Locate the cell with the specified text and output its (X, Y) center coordinate. 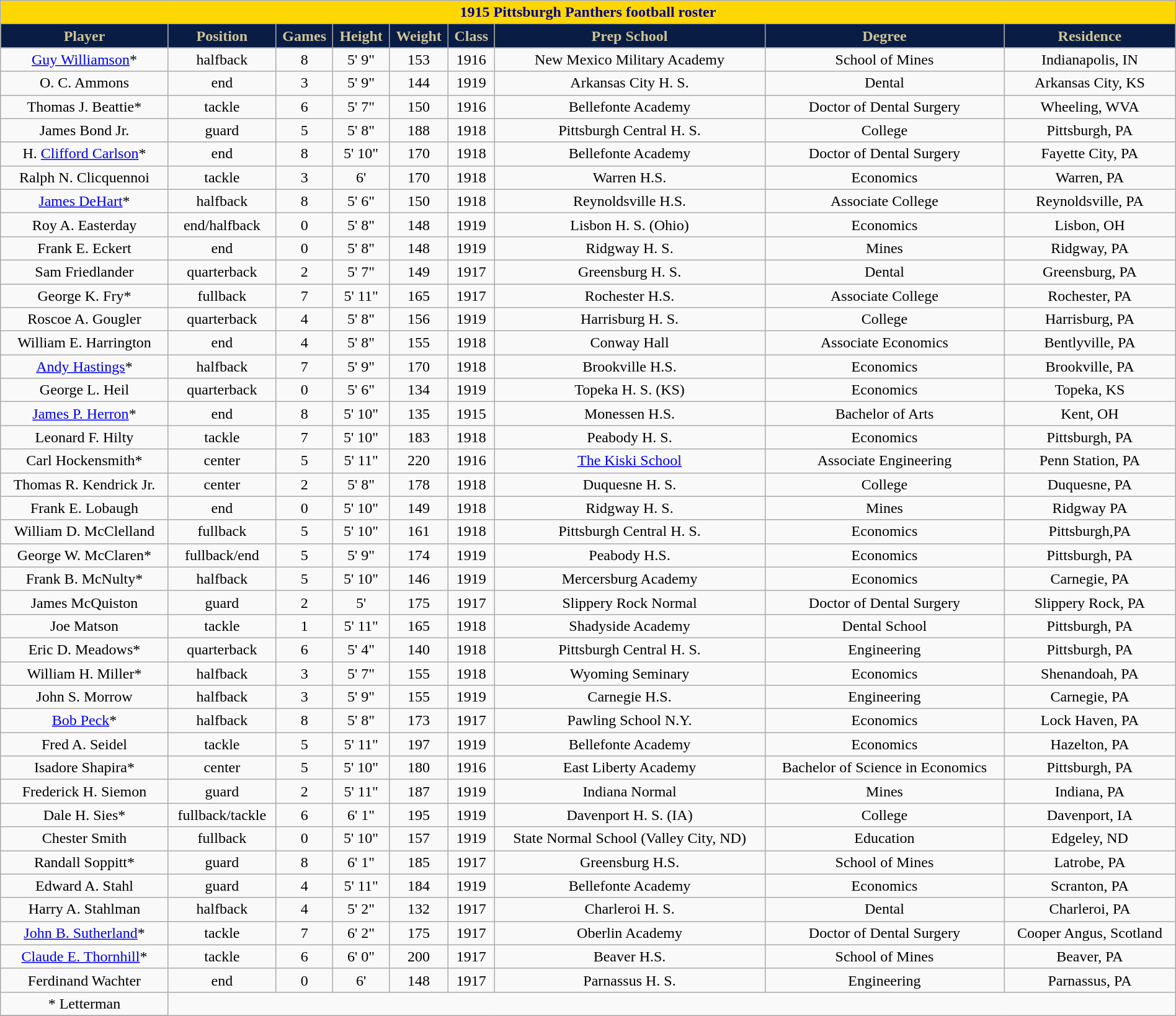
Harrisburg, PA (1090, 319)
Thomas J. Beattie* (84, 107)
132 (418, 909)
George K. Fry* (84, 296)
Wyoming Seminary (630, 673)
end/halfback (222, 225)
Greensburg H.S. (630, 862)
Education (884, 839)
Bachelor of Arts (884, 414)
Lisbon H. S. (Ohio) (630, 225)
Reynoldsville H.S. (630, 201)
State Normal School (Valley City, ND) (630, 839)
James P. Herron* (84, 414)
Sam Friedlander (84, 272)
178 (418, 484)
Harry A. Stahlman (84, 909)
Prep School (630, 36)
174 (418, 555)
135 (418, 414)
New Mexico Military Academy (630, 60)
fullback/tackle (222, 815)
East Liberty Academy (630, 768)
Ferdinand Wachter (84, 980)
Arkansas City H. S. (630, 83)
William E. Harrington (84, 343)
Slippery Rock, PA (1090, 602)
Edward A. Stahl (84, 886)
Cooper Angus, Scotland (1090, 933)
185 (418, 862)
Shenandoah, PA (1090, 673)
140 (418, 649)
Parnassus, PA (1090, 980)
Davenport H. S. (IA) (630, 815)
Frank E. Eckert (84, 248)
Claude E. Thornhill* (84, 956)
Fred A. Seidel (84, 744)
James DeHart* (84, 201)
Pittsburgh,PA (1090, 532)
Greensburg, PA (1090, 272)
Player (84, 36)
Carnegie H.S. (630, 697)
Leonard F. Hilty (84, 437)
Parnassus H. S. (630, 980)
Edgeley, ND (1090, 839)
146 (418, 579)
Ralph N. Clicquennoi (84, 177)
Kent, OH (1090, 414)
188 (418, 130)
Bentlyville, PA (1090, 343)
Scranton, PA (1090, 886)
George L. Heil (84, 390)
Arkansas City, KS (1090, 83)
Guy Williamson* (84, 60)
James Bond Jr. (84, 130)
Wheeling, WVA (1090, 107)
Beaver H.S. (630, 956)
173 (418, 721)
Degree (884, 36)
Duquesne H. S. (630, 484)
Eric D. Meadows* (84, 649)
John S. Morrow (84, 697)
Class (471, 36)
fullback/end (222, 555)
Indiana, PA (1090, 791)
Davenport, IA (1090, 815)
220 (418, 461)
Lisbon, OH (1090, 225)
Peabody H.S. (630, 555)
5' (361, 602)
Randall Soppitt* (84, 862)
The Kiski School (630, 461)
Games (305, 36)
Brookville H.S. (630, 367)
Lock Haven, PA (1090, 721)
John B. Sutherland* (84, 933)
156 (418, 319)
5' 4" (361, 649)
6' 0" (361, 956)
Oberlin Academy (630, 933)
Dale H. Sies* (84, 815)
O. C. Ammons (84, 83)
Joe Matson (84, 626)
Residence (1090, 36)
Charleroi H. S. (630, 909)
Pawling School N.Y. (630, 721)
Roy A. Easterday (84, 225)
1 (305, 626)
1915 Pittsburgh Panthers football roster (588, 12)
Beaver, PA (1090, 956)
195 (418, 815)
Mercersburg Academy (630, 579)
Ridgway PA (1090, 508)
Charleroi, PA (1090, 909)
Warren, PA (1090, 177)
180 (418, 768)
James McQuiston (84, 602)
Reynoldsville, PA (1090, 201)
Rochester, PA (1090, 296)
Indianapolis, IN (1090, 60)
Ridgway, PA (1090, 248)
161 (418, 532)
Frederick H. Siemon (84, 791)
Chester Smith (84, 839)
Associate Engineering (884, 461)
153 (418, 60)
* Letterman (84, 1004)
Weight (418, 36)
Position (222, 36)
200 (418, 956)
Fayette City, PA (1090, 154)
187 (418, 791)
Warren H.S. (630, 177)
Isadore Shapira* (84, 768)
Topeka H. S. (KS) (630, 390)
Latrobe, PA (1090, 862)
Rochester H.S. (630, 296)
Duquesne, PA (1090, 484)
Dental School (884, 626)
184 (418, 886)
Shadyside Academy (630, 626)
Conway Hall (630, 343)
5' 2" (361, 909)
Andy Hastings* (84, 367)
Topeka, KS (1090, 390)
Bachelor of Science in Economics (884, 768)
6' 2" (361, 933)
Thomas R. Kendrick Jr. (84, 484)
144 (418, 83)
Frank B. McNulty* (84, 579)
Hazelton, PA (1090, 744)
Brookville, PA (1090, 367)
Bob Peck* (84, 721)
Indiana Normal (630, 791)
157 (418, 839)
Slippery Rock Normal (630, 602)
134 (418, 390)
George W. McClaren* (84, 555)
Height (361, 36)
Associate Economics (884, 343)
Penn Station, PA (1090, 461)
William H. Miller* (84, 673)
William D. McClelland (84, 532)
Peabody H. S. (630, 437)
Harrisburg H. S. (630, 319)
Monessen H.S. (630, 414)
Carl Hockensmith* (84, 461)
H. Clifford Carlson* (84, 154)
Frank E. Lobaugh (84, 508)
197 (418, 744)
183 (418, 437)
1915 (471, 414)
Roscoe A. Gougler (84, 319)
Greensburg H. S. (630, 272)
